Scan for the cell matching the given text and deliver its (x, y) coordinate at center. 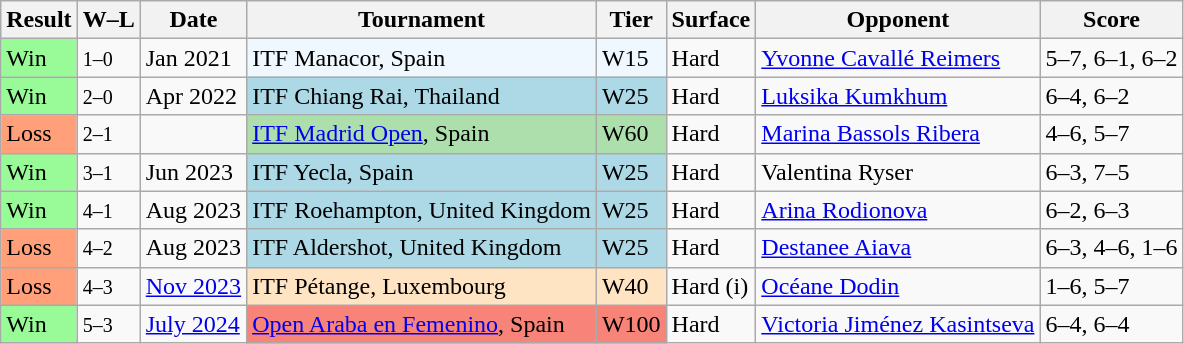
July 2024 (193, 324)
Score (1112, 20)
6–3, 4–6, 1–6 (1112, 248)
Jan 2021 (193, 58)
Marina Bassols Ribera (898, 134)
ITF Yecla, Spain (422, 172)
Surface (711, 20)
Victoria Jiménez Kasintseva (898, 324)
ITF Aldershot, United Kingdom (422, 248)
Hard (i) (711, 286)
6–3, 7–5 (1112, 172)
Nov 2023 (193, 286)
ITF Pétange, Luxembourg (422, 286)
Apr 2022 (193, 96)
ITF Roehampton, United Kingdom (422, 210)
4–6, 5–7 (1112, 134)
ITF Chiang Rai, Thailand (422, 96)
Result (39, 20)
Tier (631, 20)
Opponent (898, 20)
5–7, 6–1, 6–2 (1112, 58)
W100 (631, 324)
4–1 (108, 210)
Arina Rodionova (898, 210)
W60 (631, 134)
Luksika Kumkhum (898, 96)
4–3 (108, 286)
6–4, 6–2 (1112, 96)
6–4, 6–4 (1112, 324)
Yvonne Cavallé Reimers (898, 58)
2–0 (108, 96)
ITF Manacor, Spain (422, 58)
1–0 (108, 58)
W40 (631, 286)
W15 (631, 58)
5–3 (108, 324)
W–L (108, 20)
4–2 (108, 248)
Destanee Aiava (898, 248)
1–6, 5–7 (1112, 286)
Tournament (422, 20)
3–1 (108, 172)
Valentina Ryser (898, 172)
2–1 (108, 134)
6–2, 6–3 (1112, 210)
Open Araba en Femenino, Spain (422, 324)
Date (193, 20)
ITF Madrid Open, Spain (422, 134)
Océane Dodin (898, 286)
Jun 2023 (193, 172)
